Detect which cell encompasses the target text, then output its [x, y] center coordinate. 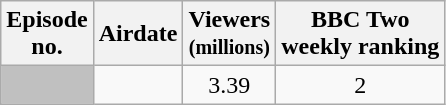
Viewers(millions) [230, 34]
3.39 [230, 85]
Episodeno. [47, 34]
BBC Twoweekly ranking [360, 34]
Airdate [138, 34]
2 [360, 85]
